Find where the given text appears and provide that cell's center as (X, Y) coordinate. 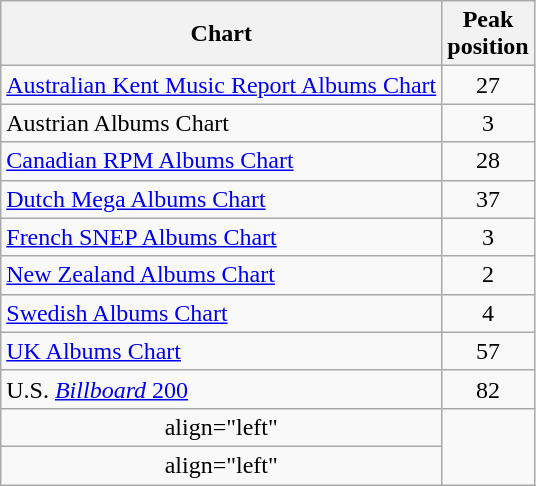
27 (488, 85)
82 (488, 389)
57 (488, 351)
French SNEP Albums Chart (222, 237)
U.S. Billboard 200 (222, 389)
UK Albums Chart (222, 351)
Australian Kent Music Report Albums Chart (222, 85)
Peakposition (488, 34)
New Zealand Albums Chart (222, 275)
37 (488, 199)
Austrian Albums Chart (222, 123)
Dutch Mega Albums Chart (222, 199)
2 (488, 275)
Canadian RPM Albums Chart (222, 161)
4 (488, 313)
Chart (222, 34)
28 (488, 161)
Swedish Albums Chart (222, 313)
